Identify which cell holds the provided text, then report its [x, y] central coordinate. 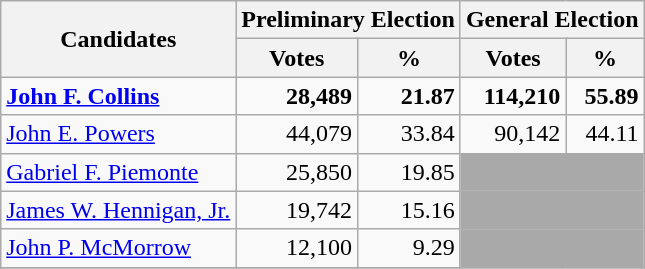
114,210 [512, 96]
19.85 [410, 172]
15.16 [410, 210]
44.11 [605, 134]
28,489 [297, 96]
Gabriel F. Piemonte [118, 172]
33.84 [410, 134]
44,079 [297, 134]
19,742 [297, 210]
9.29 [410, 248]
21.87 [410, 96]
John E. Powers [118, 134]
55.89 [605, 96]
25,850 [297, 172]
John P. McMorrow [118, 248]
12,100 [297, 248]
James W. Hennigan, Jr. [118, 210]
John F. Collins [118, 96]
Candidates [118, 39]
General Election [552, 20]
Preliminary Election [348, 20]
90,142 [512, 134]
